Return the (X, Y) coordinate for the center point of the cell that contains the specified text.  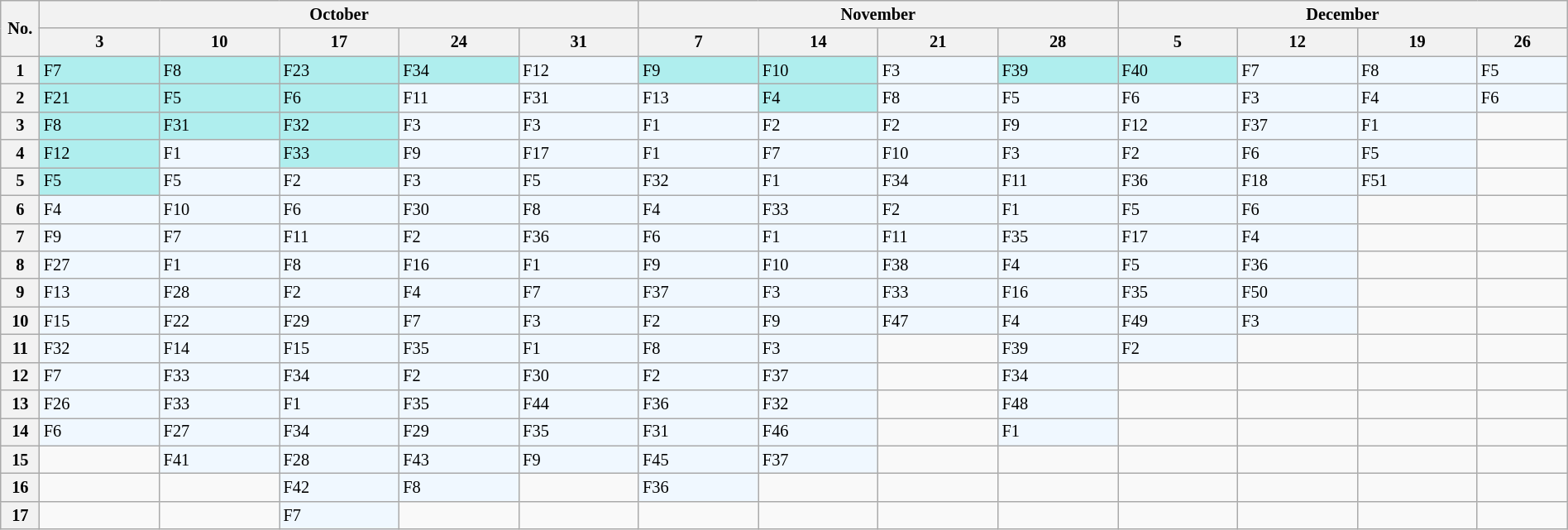
11 (20, 348)
21 (938, 42)
F21 (99, 98)
26 (1522, 42)
F46 (819, 432)
8 (20, 265)
2 (20, 98)
6 (20, 209)
December (1343, 14)
F43 (458, 460)
F48 (1059, 404)
F47 (938, 321)
13 (20, 404)
F26 (99, 404)
F44 (579, 404)
No. (20, 28)
F41 (220, 460)
F38 (938, 265)
F40 (1178, 70)
19 (1417, 42)
F18 (1297, 181)
16 (20, 487)
4 (20, 154)
1 (20, 70)
31 (579, 42)
F23 (339, 70)
October (339, 14)
F50 (1297, 293)
28 (1059, 42)
F49 (1178, 321)
F22 (220, 321)
F51 (1417, 181)
24 (458, 42)
9 (20, 293)
F45 (698, 460)
15 (20, 460)
November (878, 14)
F42 (339, 487)
F14 (220, 348)
